Capture the cell that displays the provided text and extract its (X, Y) central coordinate. 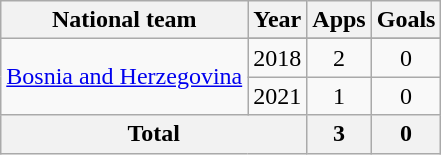
Bosnia and Herzegovina (124, 77)
Total (154, 134)
2018 (278, 58)
2021 (278, 96)
Apps (339, 20)
3 (339, 134)
Goals (406, 20)
1 (339, 96)
Year (278, 20)
National team (124, 20)
2 (339, 58)
